Capture the cell that displays the provided text and extract its (X, Y) central coordinate. 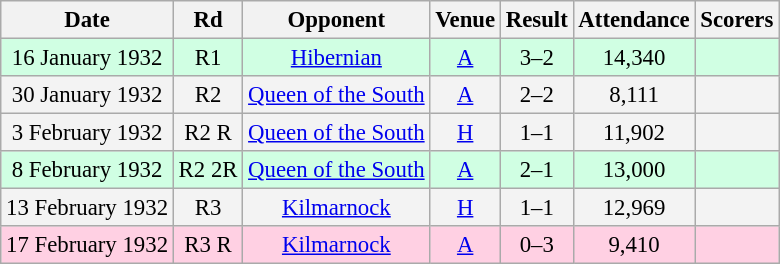
8 February 1932 (88, 170)
16 January 1932 (88, 58)
Hibernian (336, 58)
R2 2R (208, 170)
3 February 1932 (88, 133)
Venue (466, 20)
2–2 (536, 95)
13 February 1932 (88, 208)
9,410 (634, 245)
0–3 (536, 245)
R2 (208, 95)
3–2 (536, 58)
17 February 1932 (88, 245)
13,000 (634, 170)
2–1 (536, 170)
R1 (208, 58)
8,111 (634, 95)
Opponent (336, 20)
Result (536, 20)
12,969 (634, 208)
Rd (208, 20)
R3 R (208, 245)
R3 (208, 208)
14,340 (634, 58)
11,902 (634, 133)
R2 R (208, 133)
Date (88, 20)
Scorers (737, 20)
30 January 1932 (88, 95)
Attendance (634, 20)
